Find where the given text appears and provide that cell's center as (x, y) coordinate. 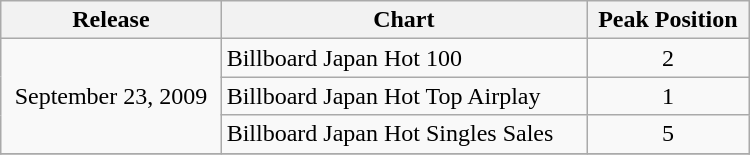
Peak Position (668, 20)
Billboard Japan Hot Singles Sales (404, 134)
Billboard Japan Hot Top Airplay (404, 96)
5 (668, 134)
1 (668, 96)
Chart (404, 20)
Billboard Japan Hot 100 (404, 58)
Release (111, 20)
September 23, 2009 (111, 96)
2 (668, 58)
